Determine the (x, y) coordinate at the center of the cell enclosing the given text.  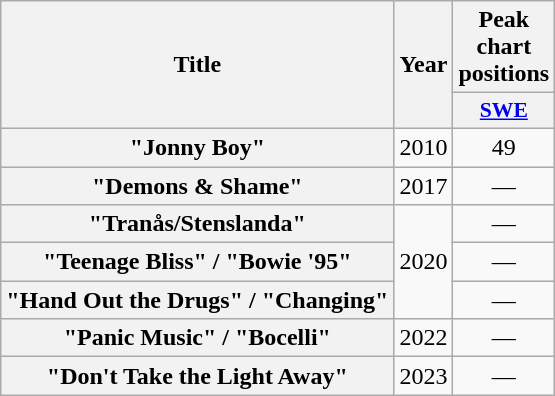
49 (504, 147)
"Jonny Boy" (198, 147)
"Hand Out the Drugs" / "Changing" (198, 300)
2017 (424, 185)
Peak chart positions (504, 47)
2022 (424, 338)
Year (424, 65)
2020 (424, 262)
"Don't Take the Light Away" (198, 376)
"Teenage Bliss" / "Bowie '95" (198, 262)
"Demons & Shame" (198, 185)
"Tranås/Stenslanda" (198, 224)
2023 (424, 376)
"Panic Music" / "Bocelli" (198, 338)
2010 (424, 147)
Title (198, 65)
SWE (504, 111)
